Scan for the cell matching the given text and deliver its [X, Y] coordinate at center. 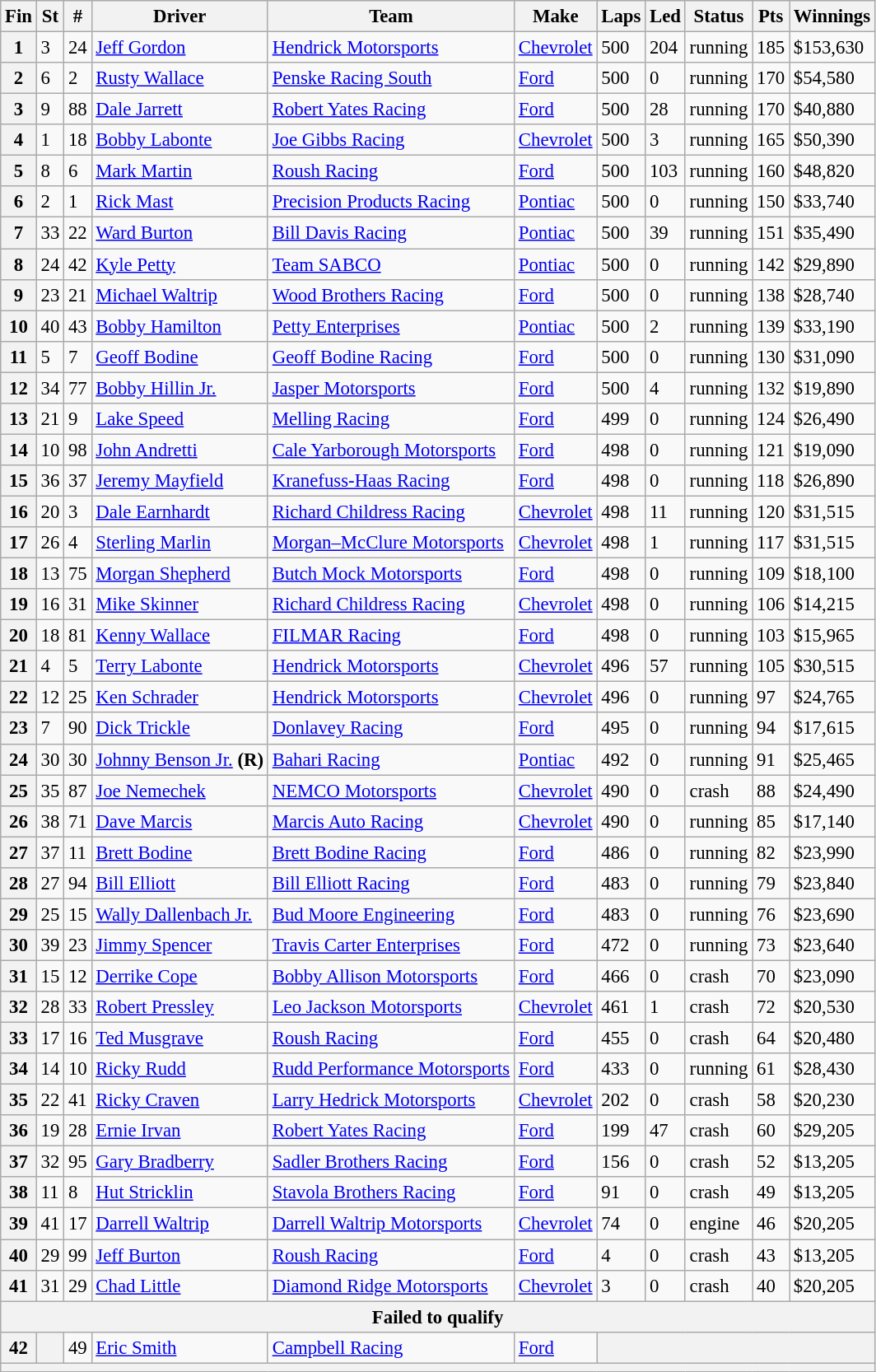
$14,215 [832, 604]
Stavola Brothers Racing [390, 1193]
Morgan Shepherd [179, 574]
NEMCO Motorsports [390, 791]
Jimmy Spencer [179, 945]
Marcis Auto Racing [390, 821]
FILMAR Racing [390, 636]
Kranefuss-Haas Racing [390, 481]
118 [771, 481]
76 [771, 914]
Bahari Racing [390, 759]
Bill Elliott [179, 884]
Chad Little [179, 1286]
121 [771, 450]
472 [621, 945]
77 [77, 388]
Jeff Gordon [179, 48]
$25,465 [832, 759]
Donlavey Racing [390, 729]
Precision Products Racing [390, 202]
492 [621, 759]
Joe Gibbs Racing [390, 140]
109 [771, 574]
130 [771, 357]
106 [771, 604]
$23,690 [832, 914]
$31,090 [832, 357]
$48,820 [832, 171]
Ken Schrader [179, 698]
98 [77, 450]
engine [718, 1224]
105 [771, 666]
75 [77, 574]
Eric Smith [179, 1347]
132 [771, 388]
Petty Enterprises [390, 326]
Ricky Craven [179, 1100]
486 [621, 852]
St [49, 16]
74 [621, 1224]
$153,630 [832, 48]
139 [771, 326]
120 [771, 511]
$29,890 [832, 264]
$20,530 [832, 1007]
Dale Jarrett [179, 110]
138 [771, 295]
Leo Jackson Motorsports [390, 1007]
Rudd Performance Motorsports [390, 1069]
150 [771, 202]
151 [771, 233]
Geoff Bodine [179, 357]
Rusty Wallace [179, 78]
Melling Racing [390, 419]
$33,190 [832, 326]
Darrell Waltrip [179, 1224]
Winnings [832, 16]
Jeremy Mayfield [179, 481]
46 [771, 1224]
Diamond Ridge Motorsports [390, 1286]
71 [77, 821]
81 [77, 636]
Ted Musgrave [179, 1038]
Brett Bodine Racing [390, 852]
Driver [179, 16]
$15,965 [832, 636]
$28,740 [832, 295]
58 [771, 1100]
Butch Mock Motorsports [390, 574]
$18,100 [832, 574]
Lake Speed [179, 419]
$28,430 [832, 1069]
47 [665, 1131]
142 [771, 264]
87 [77, 791]
117 [771, 543]
$26,490 [832, 419]
Bobby Labonte [179, 140]
Hut Stricklin [179, 1193]
156 [621, 1162]
Laps [621, 16]
90 [77, 729]
165 [771, 140]
$19,090 [832, 450]
Geoff Bodine Racing [390, 357]
85 [771, 821]
Sterling Marlin [179, 543]
John Andretti [179, 450]
Make [556, 16]
Cale Yarborough Motorsports [390, 450]
Pts [771, 16]
$50,390 [832, 140]
Ward Burton [179, 233]
455 [621, 1038]
$35,490 [832, 233]
Terry Labonte [179, 666]
Failed to qualify [438, 1317]
204 [665, 48]
Brett Bodine [179, 852]
124 [771, 419]
64 [771, 1038]
Travis Carter Enterprises [390, 945]
Michael Waltrip [179, 295]
Wally Dallenbach Jr. [179, 914]
79 [771, 884]
Mark Martin [179, 171]
199 [621, 1131]
Dale Earnhardt [179, 511]
$26,890 [832, 481]
Ernie Irvan [179, 1131]
$17,615 [832, 729]
Campbell Racing [390, 1347]
$23,640 [832, 945]
185 [771, 48]
Fin [19, 16]
466 [621, 976]
70 [771, 976]
# [77, 16]
60 [771, 1131]
Dick Trickle [179, 729]
57 [665, 666]
$17,140 [832, 821]
Derrike Cope [179, 976]
Sadler Brothers Racing [390, 1162]
$24,765 [832, 698]
$54,580 [832, 78]
Bill Elliott Racing [390, 884]
Jasper Motorsports [390, 388]
Penske Racing South [390, 78]
Led [665, 16]
99 [77, 1255]
Gary Bradberry [179, 1162]
$40,880 [832, 110]
$30,515 [832, 666]
$20,230 [832, 1100]
433 [621, 1069]
Wood Brothers Racing [390, 295]
499 [621, 419]
$24,490 [832, 791]
Rick Mast [179, 202]
Bobby Hamilton [179, 326]
72 [771, 1007]
Status [718, 16]
Bobby Hillin Jr. [179, 388]
Joe Nemechek [179, 791]
$29,205 [832, 1131]
Kenny Wallace [179, 636]
Johnny Benson Jr. (R) [179, 759]
73 [771, 945]
52 [771, 1162]
Ricky Rudd [179, 1069]
Bud Moore Engineering [390, 914]
82 [771, 852]
Bill Davis Racing [390, 233]
202 [621, 1100]
Team [390, 16]
160 [771, 171]
$23,990 [832, 852]
Jeff Burton [179, 1255]
Bobby Allison Motorsports [390, 976]
Kyle Petty [179, 264]
Morgan–McClure Motorsports [390, 543]
$19,890 [832, 388]
Team SABCO [390, 264]
97 [771, 698]
495 [621, 729]
Robert Pressley [179, 1007]
61 [771, 1069]
$20,480 [832, 1038]
95 [77, 1162]
$33,740 [832, 202]
Mike Skinner [179, 604]
Dave Marcis [179, 821]
$23,090 [832, 976]
$23,840 [832, 884]
Darrell Waltrip Motorsports [390, 1224]
Larry Hedrick Motorsports [390, 1100]
461 [621, 1007]
